Scan for the cell matching the given text and deliver its [X, Y] coordinate at center. 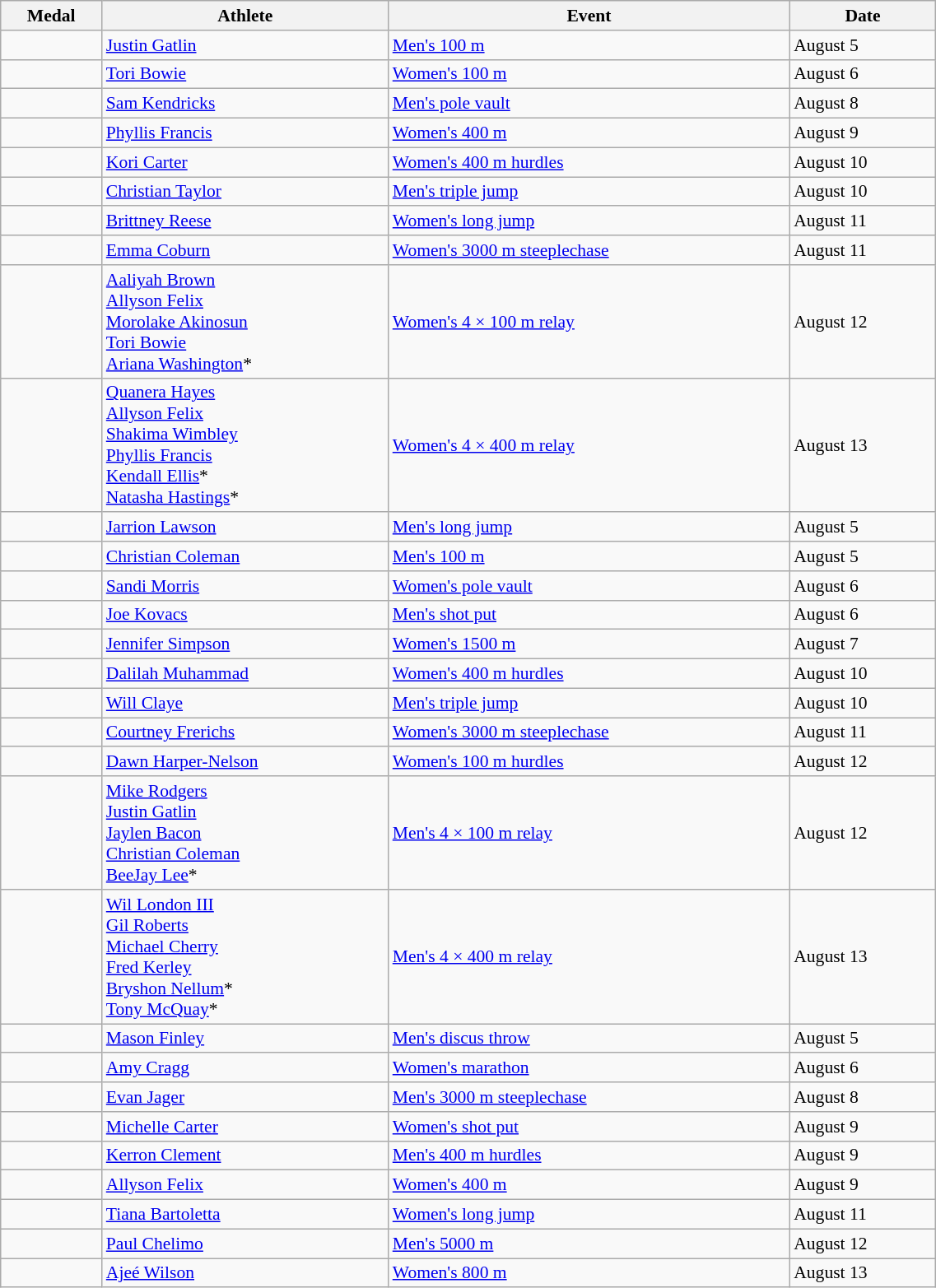
Women's marathon [589, 1068]
Men's 4 × 400 m relay [589, 956]
Women's pole vault [589, 586]
Dalilah Muhammad [245, 674]
Sandi Morris [245, 586]
Women's 100 m [589, 74]
Amy Cragg [245, 1068]
August 7 [863, 644]
Men's pole vault [589, 104]
Men's 4 × 100 m relay [589, 833]
Aaliyah BrownAllyson FelixMorolake AkinosunTori BowieAriana Washington* [245, 322]
Medal [51, 16]
Quanera HayesAllyson FelixShakima WimbleyPhyllis FrancisKendall Ellis*Natasha Hastings* [245, 444]
Evan Jager [245, 1097]
Women's 800 m [589, 1273]
Mike RodgersJustin GatlinJaylen BaconChristian ColemanBeeJay Lee* [245, 833]
Phyllis Francis [245, 133]
Jarrion Lawson [245, 528]
Men's 5000 m [589, 1244]
Mason Finley [245, 1039]
Sam Kendricks [245, 104]
Justin Gatlin [245, 45]
Christian Taylor [245, 192]
Athlete [245, 16]
Brittney Reese [245, 221]
Ajeé Wilson [245, 1273]
Kerron Clement [245, 1155]
Women's 4 × 100 m relay [589, 322]
Men's shot put [589, 615]
Men's long jump [589, 528]
Date [863, 16]
Men's discus throw [589, 1039]
Tori Bowie [245, 74]
Joe Kovacs [245, 615]
Women's shot put [589, 1127]
Women's 1500 m [589, 644]
Wil London IIIGil RobertsMichael CherryFred KerleyBryshon Nellum*Tony McQuay* [245, 956]
Men's 3000 m steeplechase [589, 1097]
Michelle Carter [245, 1127]
Allyson Felix [245, 1185]
Event [589, 16]
Will Claye [245, 703]
Paul Chelimo [245, 1244]
Courtney Frerichs [245, 732]
Men's 400 m hurdles [589, 1155]
Women's 4 × 400 m relay [589, 444]
Christian Coleman [245, 556]
Tiana Bartoletta [245, 1215]
Jennifer Simpson [245, 644]
Emma Coburn [245, 250]
Dawn Harper-Nelson [245, 762]
Women's 100 m hurdles [589, 762]
Kori Carter [245, 162]
